Provide the (x, y) coordinate of the cell's center where the given text is located.  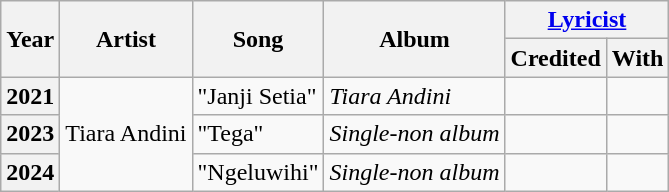
With (638, 58)
Song (258, 39)
Artist (126, 39)
Year (30, 39)
"Tega" (258, 134)
Lyricist (587, 20)
2024 (30, 172)
"Janji Setia" (258, 96)
2023 (30, 134)
Credited (556, 58)
Album (414, 39)
2021 (30, 96)
"Ngeluwihi" (258, 172)
